Locate the cell with the specified text and output its (X, Y) center coordinate. 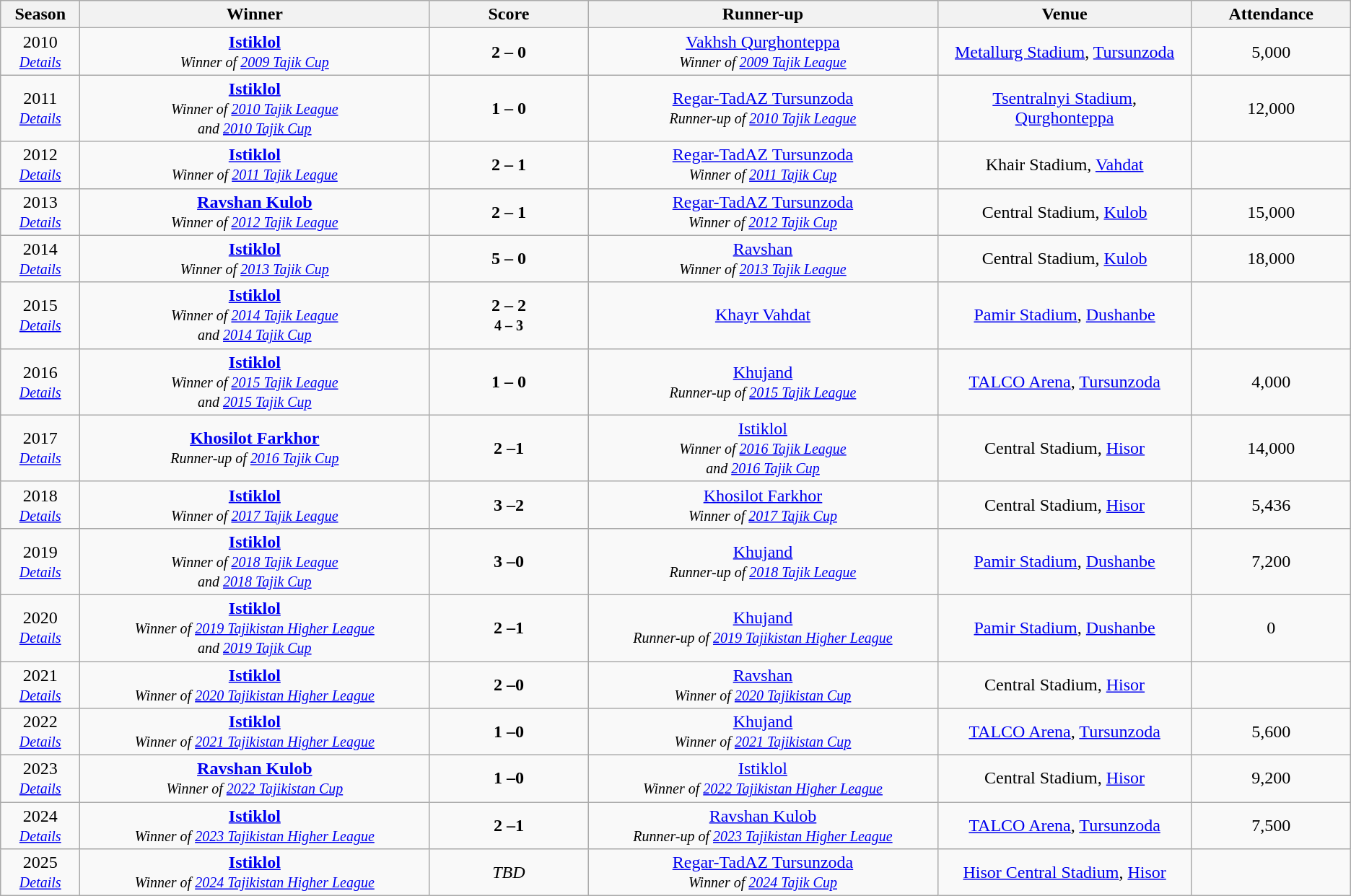
Ravshan KulobWinner of 2022 Tajikistan Cup (255, 779)
Khayr Vahdat (763, 315)
RavshanWinner of 2013 Tajik League (763, 258)
KhujandRunner-up of 2018 Tajik League (763, 561)
2011Details (40, 108)
3 –2 (509, 505)
2025Details (40, 873)
2024Details (40, 825)
2014Details (40, 258)
IstiklolWinner of 2020 Tajikistan Higher League (255, 684)
14,000 (1271, 448)
IstiklolWinner of 2010 Tajik Leagueand 2010 Tajik Cup (255, 108)
IstiklolWinner of 2019 Tajikistan Higher Leagueand 2019 Tajik Cup (255, 628)
Ravshan Kulob Runner-up of 2023 Tajikistan Higher League (763, 825)
IstiklolWinner of 2021 Tajikistan Higher League (255, 732)
Venue (1064, 14)
2010Details (40, 52)
Regar-TadAZ TursunzodaWinner of 2011 Tajik Cup (763, 164)
RavshanWinner of 2020 Tajikistan Cup (763, 684)
Score (509, 14)
Khair Stadium, Vahdat (1064, 164)
4,000 (1271, 382)
Regar-TadAZ TursunzodaRunner-up of 2010 Tajik League (763, 108)
Hisor Central Stadium, Hisor (1064, 873)
2015Details (40, 315)
2012Details (40, 164)
Runner-up (763, 14)
Khosilot FarkhorRunner-up of 2016 Tajik Cup (255, 448)
2023Details (40, 779)
2017Details (40, 448)
Regar-TadAZ TursunzodaWinner of 2012 Tajik Cup (763, 212)
Metallurg Stadium, Tursunzoda (1064, 52)
IstiklolWinner of 2024 Tajikistan Higher League (255, 873)
2013Details (40, 212)
IstiklolWinner of 2022 Tajikistan Higher League (763, 779)
2016Details (40, 382)
IstiklolWinner of 2014 Tajik Leagueand 2014 Tajik Cup (255, 315)
2 – 0 (509, 52)
Season (40, 14)
IstiklolWinner of 2023 Tajikistan Higher League (255, 825)
15,000 (1271, 212)
IstiklolWinner of 2013 Tajik Cup (255, 258)
IstiklolWinner of 2009 Tajik Cup (255, 52)
KhujandRunner-up of 2015 Tajik League (763, 382)
IstiklolWinner of 2018 Tajik Leagueand 2018 Tajik Cup (255, 561)
IstiklolWinner of 2011 Tajik League (255, 164)
2019Details (40, 561)
5,436 (1271, 505)
TBD (509, 873)
2 – 2 4 – 3 (509, 315)
Attendance (1271, 14)
2021Details (40, 684)
2 –0 (509, 684)
3 –0 (509, 561)
KhujandWinner of 2021 Tajikistan Cup (763, 732)
Regar-TadAZ Tursunzoda Winner of 2024 Tajik Cup (763, 873)
KhujandRunner-up of 2019 Tajikistan Higher League (763, 628)
9,200 (1271, 779)
18,000 (1271, 258)
7,200 (1271, 561)
5,600 (1271, 732)
5 – 0 (509, 258)
2020Details (40, 628)
Vakhsh QurghonteppaWinner of 2009 Tajik League (763, 52)
7,500 (1271, 825)
5,000 (1271, 52)
0 (1271, 628)
Winner (255, 14)
IstiklolWinner of 2015 Tajik Leagueand 2015 Tajik Cup (255, 382)
Khosilot FarkhorWinner of 2017 Tajik Cup (763, 505)
IstiklolWinner of 2017 Tajik League (255, 505)
2018Details (40, 505)
IstiklolWinner of 2016 Tajik Leagueand 2016 Tajik Cup (763, 448)
Ravshan KulobWinner of 2012 Tajik League (255, 212)
2022Details (40, 732)
Tsentralnyi Stadium, Qurghonteppa (1064, 108)
12,000 (1271, 108)
